Locate the cell with the specified text and output its [x, y] center coordinate. 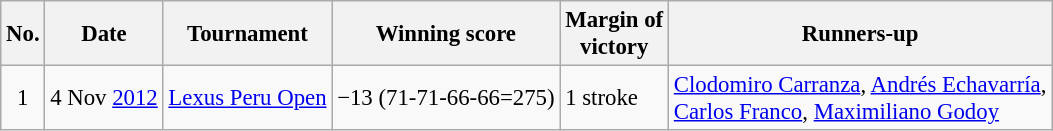
Lexus Peru Open [248, 98]
Winning score [446, 34]
1 stroke [614, 98]
No. [23, 34]
1 [23, 98]
Tournament [248, 34]
4 Nov 2012 [104, 98]
−13 (71-71-66-66=275) [446, 98]
Runners-up [860, 34]
Clodomiro Carranza, Andrés Echavarría, Carlos Franco, Maximiliano Godoy [860, 98]
Margin ofvictory [614, 34]
Date [104, 34]
